Determine the [X, Y] coordinate at the center of the cell enclosing the given text.  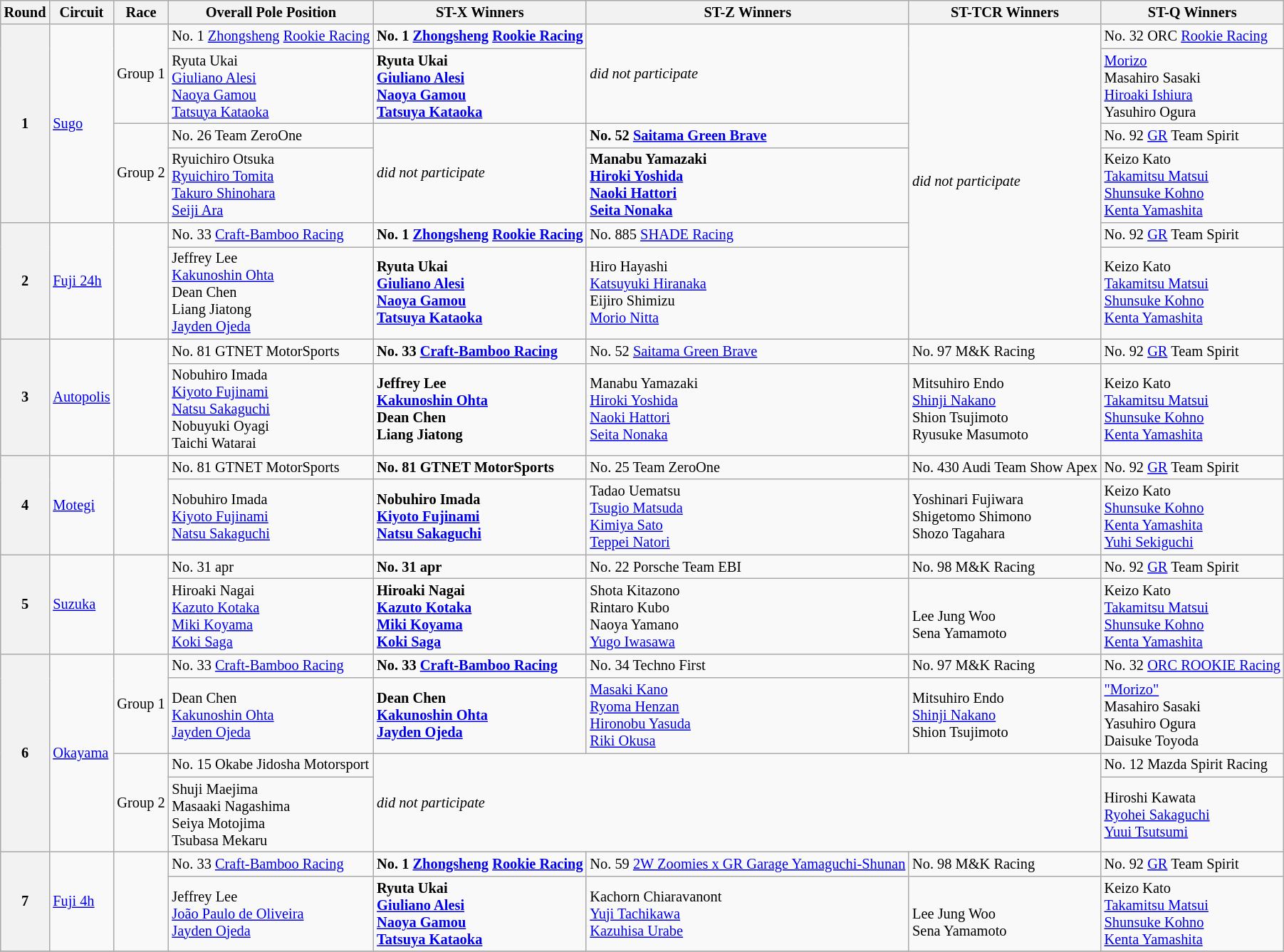
6 [26, 753]
4 [26, 504]
Hiro Hayashi Katsuyuki Hiranaka Eijiro Shimizu Morio Nitta [748, 293]
Keizo Kato Shunsuke Kohno Kenta Yamashita Yuhi Sekiguchi [1192, 517]
Jeffrey Lee Kakunoshin Ohta Dean Chen Liang Jiatong [480, 409]
Mitsuhiro Endo Shinji Nakano Shion Tsujimoto [1005, 716]
No. 430 Audi Team Show Apex [1005, 467]
3 [26, 397]
Shuji Maejima Masaaki Nagashima Seiya Motojima Tsubasa Mekaru [271, 815]
Yoshinari Fujiwara Shigetomo Shimono Shozo Tagahara [1005, 517]
5 [26, 604]
No. 885 SHADE Racing [748, 235]
No. 12 Mazda Spirit Racing [1192, 765]
Autopolis [81, 397]
1 [26, 124]
No. 26 Team ZeroOne [271, 135]
No. 15 Okabe Jidosha Motorsport [271, 765]
Race [141, 12]
Kachorn Chiaravanont Yuji Tachikawa Kazuhisa Urabe [748, 914]
Overall Pole Position [271, 12]
Jeffrey Lee João Paulo de Oliveira Jayden Ojeda [271, 914]
2 [26, 281]
Motegi [81, 504]
No. 59 2W Zoomies x GR Garage Yamaguchi-Shunan [748, 864]
Masaki Kano Ryoma Henzan Hironobu Yasuda Riki Okusa [748, 716]
No. 25 Team ZeroOne [748, 467]
ST-Z Winners [748, 12]
No. 34 Techno First [748, 666]
Fuji 4h [81, 901]
Nobuhiro Imada Kiyoto Fujinami Natsu Sakaguchi Nobuyuki Oyagi Taichi Watarai [271, 409]
ST-X Winners [480, 12]
No. 22 Porsche Team EBI [748, 567]
Circuit [81, 12]
Suzuka [81, 604]
Ryuichiro Otsuka Ryuichiro Tomita Takuro Shinohara Seiji Ara [271, 185]
Jeffrey Lee Kakunoshin Ohta Dean Chen Liang Jiatong Jayden Ojeda [271, 293]
Fuji 24h [81, 281]
Shota Kitazono Rintaro Kubo Naoya Yamano Yugo Iwasawa [748, 616]
ST-Q Winners [1192, 12]
Round [26, 12]
7 [26, 901]
Okayama [81, 753]
No. 32 ORC Rookie Racing [1192, 36]
Morizo Masahiro Sasaki Hiroaki Ishiura Yasuhiro Ogura [1192, 86]
Hiroshi Kawata Ryohei Sakaguchi Yuui Tsutsumi [1192, 815]
"Morizo" Masahiro Sasaki Yasuhiro Ogura Daisuke Toyoda [1192, 716]
Tadao Uematsu Tsugio Matsuda Kimiya Sato Teppei Natori [748, 517]
No. 32 ORC ROOKIE Racing [1192, 666]
Sugo [81, 124]
ST-TCR Winners [1005, 12]
Mitsuhiro Endo Shinji Nakano Shion Tsujimoto Ryusuke Masumoto [1005, 409]
